Return [x, y] of the center of cell containing provided text 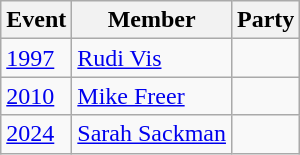
Party [265, 20]
2024 [36, 134]
Member [152, 20]
Rudi Vis [152, 58]
Event [36, 20]
Mike Freer [152, 96]
Sarah Sackman [152, 134]
1997 [36, 58]
2010 [36, 96]
